Capture the cell that displays the provided text and extract its [X, Y] central coordinate. 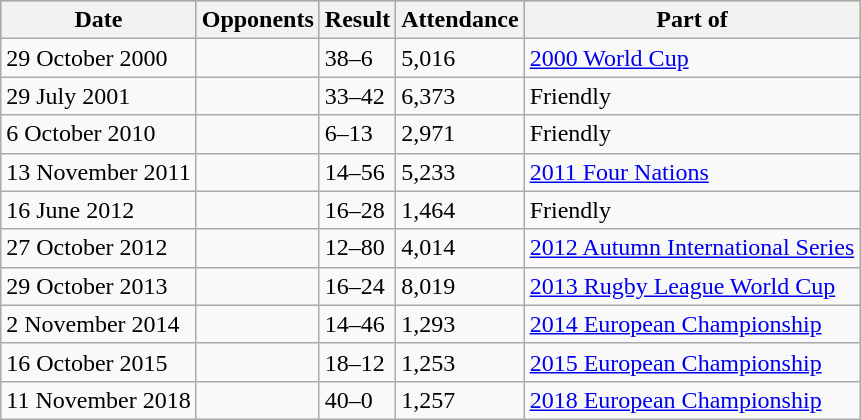
12–80 [357, 248]
Part of [692, 20]
14–46 [357, 324]
8,019 [460, 286]
29 July 2001 [98, 96]
14–56 [357, 172]
1,464 [460, 210]
2014 European Championship [692, 324]
5,233 [460, 172]
Result [357, 20]
16–28 [357, 210]
2000 World Cup [692, 58]
29 October 2013 [98, 286]
2013 Rugby League World Cup [692, 286]
38–6 [357, 58]
1,253 [460, 362]
1,257 [460, 400]
33–42 [357, 96]
40–0 [357, 400]
1,293 [460, 324]
27 October 2012 [98, 248]
2018 European Championship [692, 400]
13 November 2011 [98, 172]
6,373 [460, 96]
2012 Autumn International Series [692, 248]
2,971 [460, 134]
6–13 [357, 134]
16 October 2015 [98, 362]
6 October 2010 [98, 134]
Date [98, 20]
Opponents [258, 20]
4,014 [460, 248]
18–12 [357, 362]
2015 European Championship [692, 362]
11 November 2018 [98, 400]
2 November 2014 [98, 324]
5,016 [460, 58]
16–24 [357, 286]
Attendance [460, 20]
16 June 2012 [98, 210]
2011 Four Nations [692, 172]
29 October 2000 [98, 58]
